Output the [x, y] coordinate of the center of the cell containing the given text.  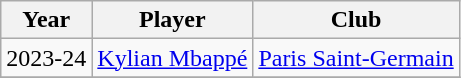
Year [46, 20]
Player [172, 20]
Paris Saint-Germain [356, 58]
2023-24 [46, 58]
Kylian Mbappé [172, 58]
Club [356, 20]
